Extract the [x, y] coordinate from the center of the cell holding the provided text.  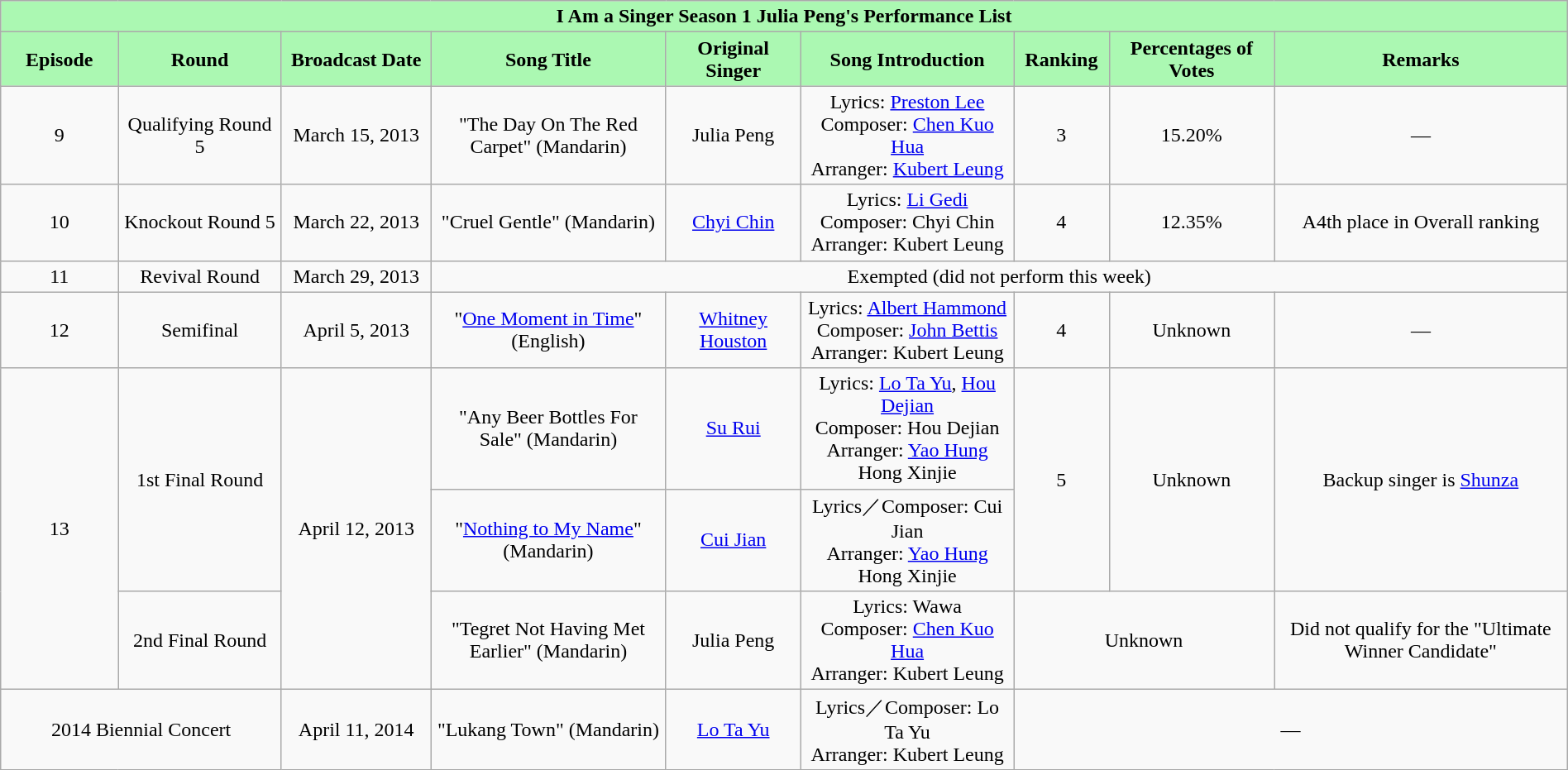
Did not qualify for the "Ultimate Winner Candidate" [1421, 640]
"Cruel Gentle" (Mandarin) [548, 222]
12.35% [1191, 222]
"Any Beer Bottles For Sale" (Mandarin) [548, 428]
Broadcast Date [356, 60]
Exempted (did not perform this week) [999, 276]
April 11, 2014 [356, 729]
Original Singer [734, 60]
3 [1062, 136]
Remarks [1421, 60]
12 [60, 330]
Lyrics／Composer: Cui JianArranger: Yao HungHong Xinjie [908, 540]
April 5, 2013 [356, 330]
Knockout Round 5 [200, 222]
Lyrics: Preston LeeComposer: Chen Kuo HuaArranger: Kubert Leung [908, 136]
Ranking [1062, 60]
Lyrics: Lo Ta Yu, Hou DejianComposer: Hou DejianArranger: Yao HungHong Xinjie [908, 428]
"Tegret Not Having Met Earlier" (Mandarin) [548, 640]
9 [60, 136]
15.20% [1191, 136]
Lyrics: WawaComposer: Chen Kuo HuaArranger: Kubert Leung [908, 640]
Chyi Chin [734, 222]
March 15, 2013 [356, 136]
I Am a Singer Season 1 Julia Peng's Performance List [784, 17]
Su Rui [734, 428]
"One Moment in Time" (English) [548, 330]
March 22, 2013 [356, 222]
Revival Round [200, 276]
Semifinal [200, 330]
"Lukang Town" (Mandarin) [548, 729]
2nd Final Round [200, 640]
2014 Biennial Concert [141, 729]
Round [200, 60]
Whitney Houston [734, 330]
Backup singer is Shunza [1421, 480]
5 [1062, 480]
1st Final Round [200, 480]
"The Day On The Red Carpet" (Mandarin) [548, 136]
Lyrics／Composer: Lo Ta YuArranger: Kubert Leung [908, 729]
13 [60, 529]
Song Introduction [908, 60]
Lo Ta Yu [734, 729]
Episode [60, 60]
"Nothing to My Name" (Mandarin) [548, 540]
11 [60, 276]
Lyrics: Li GediComposer: Chyi ChinArranger: Kubert Leung [908, 222]
Qualifying Round 5 [200, 136]
Percentages of Votes [1191, 60]
April 12, 2013 [356, 529]
March 29, 2013 [356, 276]
10 [60, 222]
Song Title [548, 60]
Cui Jian [734, 540]
A4th place in Overall ranking [1421, 222]
Lyrics: Albert HammondComposer: John BettisArranger: Kubert Leung [908, 330]
